From the cell containing the given text, extract its center point as (X, Y) coordinate. 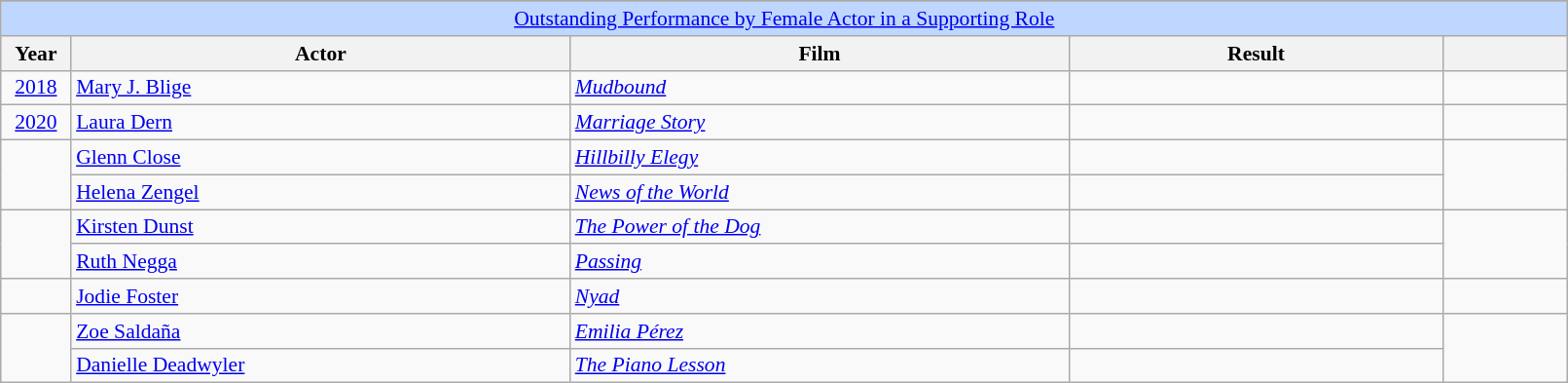
Actor (321, 54)
The Piano Lesson (820, 365)
Glenn Close (321, 158)
The Power of the Dog (820, 227)
2018 (36, 88)
Kirsten Dunst (321, 227)
Mary J. Blige (321, 88)
Film (820, 54)
Mudbound (820, 88)
Ruth Negga (321, 262)
Passing (820, 262)
News of the World (820, 192)
Laura Dern (321, 123)
Jodie Foster (321, 296)
Danielle Deadwyler (321, 365)
Emilia Pérez (820, 331)
Marriage Story (820, 123)
2020 (36, 123)
Hillbilly Elegy (820, 158)
Nyad (820, 296)
Result (1256, 54)
Helena Zengel (321, 192)
Zoe Saldaña (321, 331)
Outstanding Performance by Female Actor in a Supporting Role (784, 19)
Year (36, 54)
